Scan for the cell matching the given text and deliver its [x, y] coordinate at center. 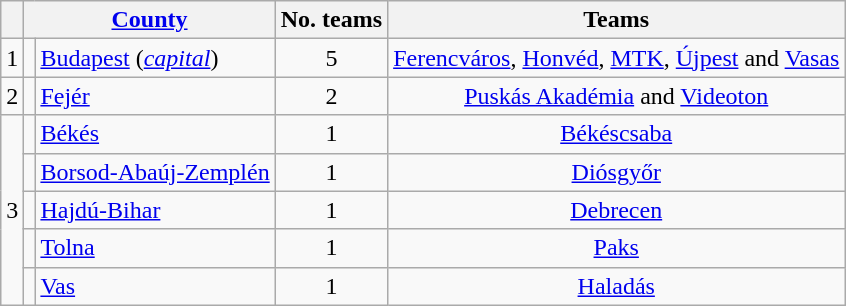
Vas [155, 286]
Békés [155, 134]
Teams [616, 20]
Békéscsaba [616, 134]
Fejér [155, 96]
Borsod-Abaúj-Zemplén [155, 172]
5 [331, 58]
3 [12, 210]
Debrecen [616, 210]
Diósgyőr [616, 172]
Hajdú-Bihar [155, 210]
Puskás Akadémia and Videoton [616, 96]
Paks [616, 248]
County [150, 20]
Ferencváros, Honvéd, MTK, Újpest and Vasas [616, 58]
Budapest (capital) [155, 58]
Tolna [155, 248]
No. teams [331, 20]
Haladás [616, 286]
